Provide the [x, y] coordinate of the cell's center where the given text is located.  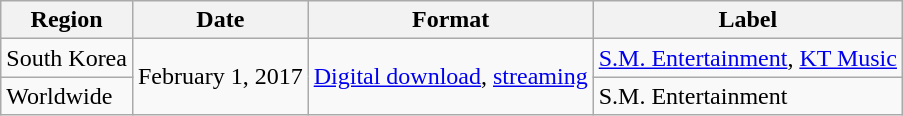
Label [748, 20]
Region [67, 20]
Format [450, 20]
S.M. Entertainment, KT Music [748, 58]
S.M. Entertainment [748, 96]
February 1, 2017 [220, 77]
Digital download, streaming [450, 77]
Worldwide [67, 96]
South Korea [67, 58]
Date [220, 20]
